Find where the given text appears and provide that cell's center as (X, Y) coordinate. 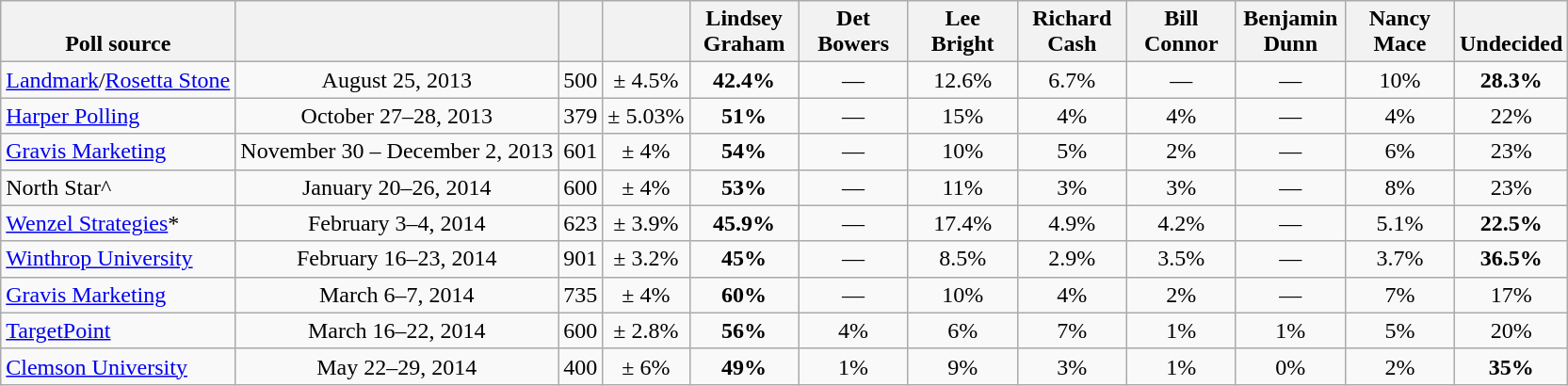
± 5.03% (646, 116)
22.5% (1511, 223)
Wenzel Strategies* (119, 223)
Undecided (1511, 32)
6.7% (1072, 80)
5.1% (1399, 223)
Poll source (119, 32)
February 3–4, 2014 (397, 223)
LindseyGraham (744, 32)
RichardCash (1072, 32)
Harper Polling (119, 116)
28.3% (1511, 80)
LeeBright (962, 32)
TargetPoint (119, 330)
901 (580, 259)
8% (1399, 187)
January 20–26, 2014 (397, 187)
17% (1511, 295)
May 22–29, 2014 (397, 366)
56% (744, 330)
August 25, 2013 (397, 80)
North Star^ (119, 187)
Winthrop University (119, 259)
49% (744, 366)
500 (580, 80)
0% (1290, 366)
4.2% (1181, 223)
15% (962, 116)
March 6–7, 2014 (397, 295)
53% (744, 187)
± 3.2% (646, 259)
DetBowers (853, 32)
12.6% (962, 80)
3.5% (1181, 259)
11% (962, 187)
Landmark/Rosetta Stone (119, 80)
36.5% (1511, 259)
February 16–23, 2014 (397, 259)
17.4% (962, 223)
November 30 – December 2, 2013 (397, 152)
601 (580, 152)
20% (1511, 330)
March 16–22, 2014 (397, 330)
35% (1511, 366)
± 6% (646, 366)
379 (580, 116)
9% (962, 366)
± 3.9% (646, 223)
623 (580, 223)
51% (744, 116)
42.4% (744, 80)
60% (744, 295)
4.9% (1072, 223)
3.7% (1399, 259)
± 4.5% (646, 80)
54% (744, 152)
BillConnor (1181, 32)
8.5% (962, 259)
BenjaminDunn (1290, 32)
± 2.8% (646, 330)
735 (580, 295)
October 27–28, 2013 (397, 116)
45% (744, 259)
Clemson University (119, 366)
22% (1511, 116)
400 (580, 366)
2.9% (1072, 259)
45.9% (744, 223)
NancyMace (1399, 32)
